Pinpoint the cell where the given text exists, returning its [X, Y] midpoint coordinate. 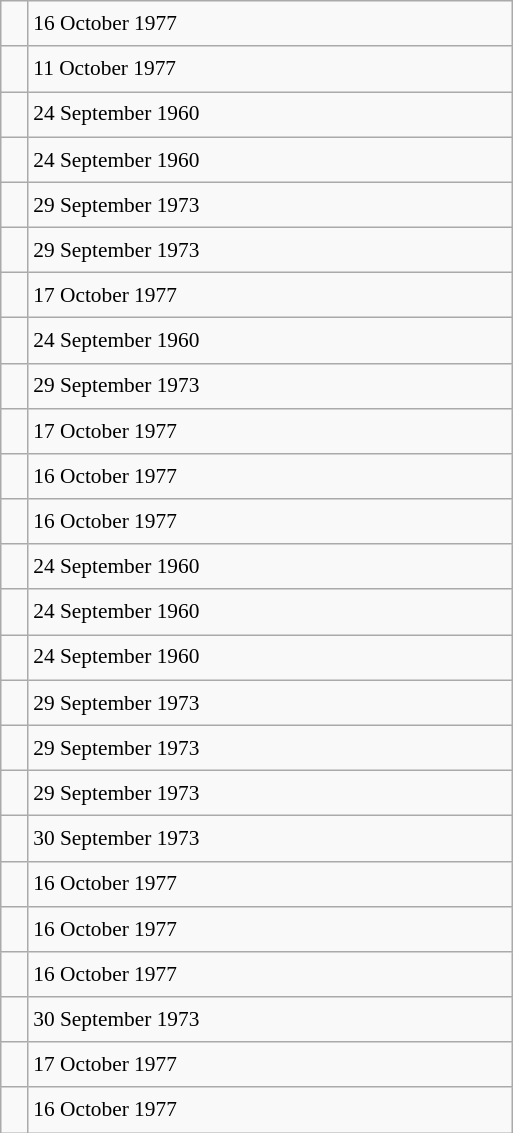
11 October 1977 [270, 68]
